Detect which cell encompasses the target text, then output its [X, Y] center coordinate. 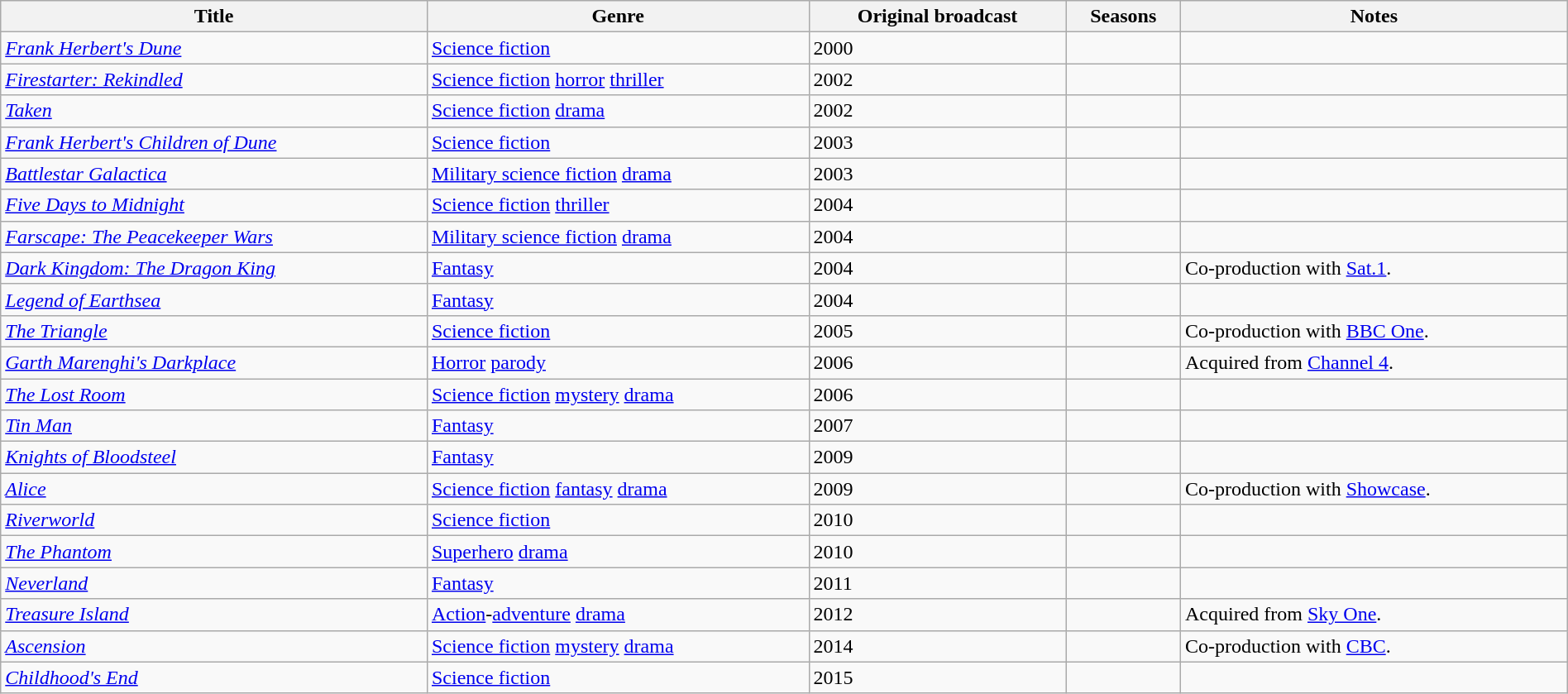
Childhood's End [214, 677]
Co-production with Sat.1. [1374, 268]
Farscape: The Peacekeeper Wars [214, 237]
Riverworld [214, 520]
Seasons [1123, 17]
Knights of Bloodsteel [214, 457]
Action-adventure drama [618, 615]
Taken [214, 111]
Ascension [214, 646]
2011 [938, 583]
Legend of Earthsea [214, 299]
Superhero drama [618, 552]
Co-production with Showcase. [1374, 489]
Title [214, 17]
Frank Herbert's Children of Dune [214, 142]
Science fiction drama [618, 111]
The Triangle [214, 331]
Acquired from Sky One. [1374, 615]
Co-production with BBC One. [1374, 331]
Battlestar Galactica [214, 174]
Dark Kingdom: The Dragon King [214, 268]
Acquired from Channel 4. [1374, 362]
2005 [938, 331]
Co-production with CBC. [1374, 646]
Alice [214, 489]
Treasure Island [214, 615]
Frank Herbert's Dune [214, 48]
The Phantom [214, 552]
Science fiction horror thriller [618, 79]
2007 [938, 426]
Tin Man [214, 426]
Original broadcast [938, 17]
Genre [618, 17]
Notes [1374, 17]
The Lost Room [214, 395]
Garth Marenghi's Darkplace [214, 362]
2014 [938, 646]
Science fiction fantasy drama [618, 489]
Horror parody [618, 362]
Neverland [214, 583]
Science fiction thriller [618, 205]
Firestarter: Rekindled [214, 79]
Five Days to Midnight [214, 205]
2000 [938, 48]
2015 [938, 677]
2012 [938, 615]
